From the cell containing the given text, extract its center point as [X, Y] coordinate. 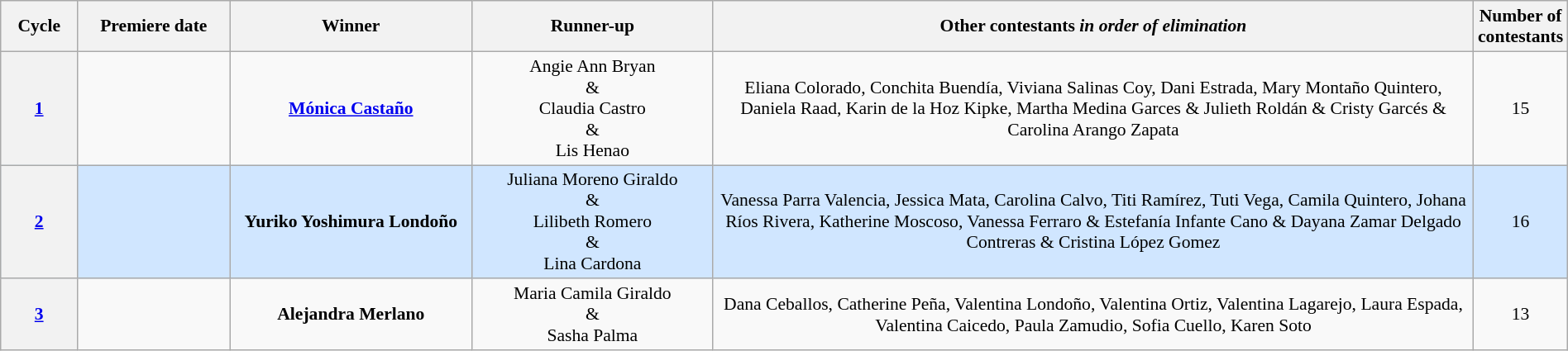
Maria Camila Giraldo & Sasha Palma [592, 315]
Premiere date [154, 26]
3 [40, 315]
Angie Ann Bryan & Claudia Castro & Lis Henao [592, 108]
1 [40, 108]
Mónica Castaño [351, 108]
Number of contestants [1520, 26]
Winner [351, 26]
16 [1520, 222]
Yuriko Yoshimura Londoño [351, 222]
2 [40, 222]
Juliana Moreno Giraldo & Lilibeth Romero& Lina Cardona [592, 222]
Runner-up [592, 26]
Alejandra Merlano [351, 315]
15 [1520, 108]
Cycle [40, 26]
Other contestants in order of elimination [1093, 26]
13 [1520, 315]
